Return the (x, y) coordinate for the center point of the cell that contains the specified text.  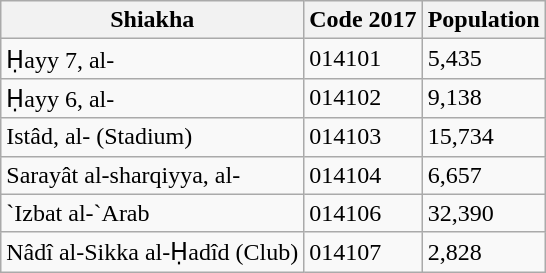
Population (484, 20)
Ḥayy 6, al- (152, 98)
Sarayât al-sharqiyya, al- (152, 175)
Code 2017 (363, 20)
9,138 (484, 98)
Ḥayy 7, al- (152, 59)
014102 (363, 98)
5,435 (484, 59)
Shiakha (152, 20)
014107 (363, 252)
Istâd, al- (Stadium) (152, 137)
32,390 (484, 213)
014101 (363, 59)
15,734 (484, 137)
014103 (363, 137)
Nâdî al-Sikka al-Ḥadîd (Club) (152, 252)
2,828 (484, 252)
6,657 (484, 175)
`Izbat al-`Arab (152, 213)
014104 (363, 175)
014106 (363, 213)
